Identify which cell holds the provided text, then report its (x, y) central coordinate. 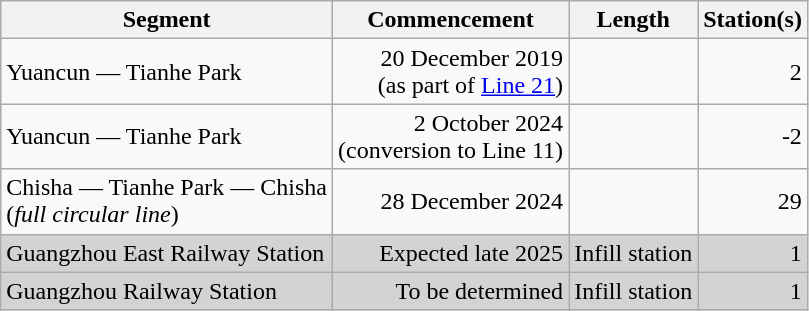
2 October 2024(conversion to Line 11) (451, 136)
29 (753, 202)
-2 (753, 136)
Segment (167, 20)
Guangzhou Railway Station (167, 291)
Station(s) (753, 20)
To be determined (451, 291)
2 (753, 72)
28 December 2024 (451, 202)
Commencement (451, 20)
Guangzhou East Railway Station (167, 253)
Expected late 2025 (451, 253)
Length (634, 20)
20 December 2019(as part of Line 21) (451, 72)
Chisha — Tianhe Park — Chisha(full circular line) (167, 202)
